Provide the [x, y] coordinate of the cell's center where the given text is located.  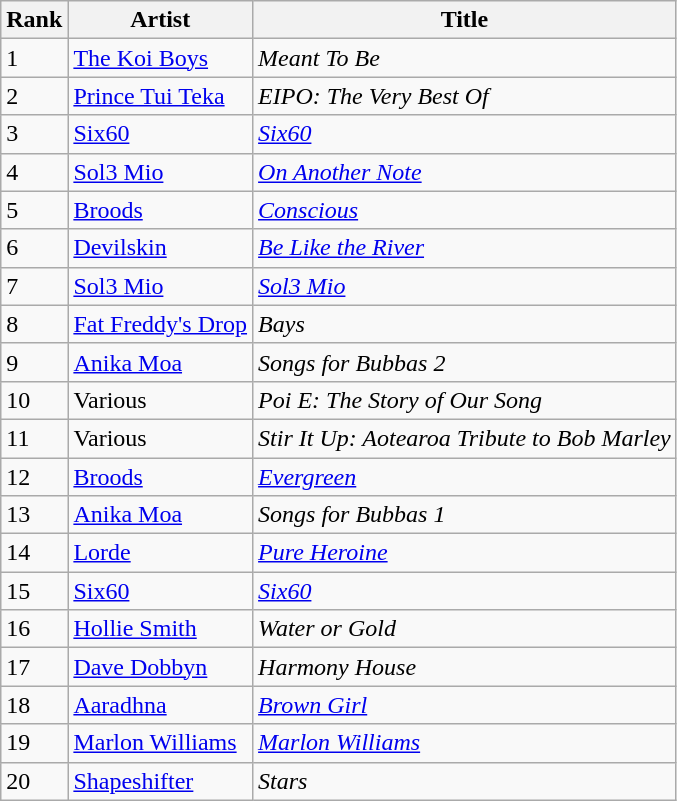
Title [465, 20]
Lorde [160, 553]
15 [34, 591]
Pure Heroine [465, 553]
Songs for Bubbas 2 [465, 362]
Meant To Be [465, 58]
Be Like the River [465, 248]
EIPO: The Very Best Of [465, 96]
Dave Dobbyn [160, 667]
9 [34, 362]
Poi E: The Story of Our Song [465, 400]
Songs for Bubbas 1 [465, 515]
12 [34, 477]
Stars [465, 781]
Stir It Up: Aotearoa Tribute to Bob Marley [465, 438]
19 [34, 743]
Bays [465, 324]
7 [34, 286]
18 [34, 705]
13 [34, 515]
Water or Gold [465, 629]
Hollie Smith [160, 629]
14 [34, 553]
Artist [160, 20]
10 [34, 400]
20 [34, 781]
8 [34, 324]
Fat Freddy's Drop [160, 324]
6 [34, 248]
16 [34, 629]
Evergreen [465, 477]
Shapeshifter [160, 781]
1 [34, 58]
Harmony House [465, 667]
Devilskin [160, 248]
Prince Tui Teka [160, 96]
3 [34, 134]
17 [34, 667]
4 [34, 172]
On Another Note [465, 172]
Brown Girl [465, 705]
Aaradhna [160, 705]
Conscious [465, 210]
11 [34, 438]
The Koi Boys [160, 58]
2 [34, 96]
Rank [34, 20]
5 [34, 210]
